Scan for the cell matching the given text and deliver its (X, Y) coordinate at center. 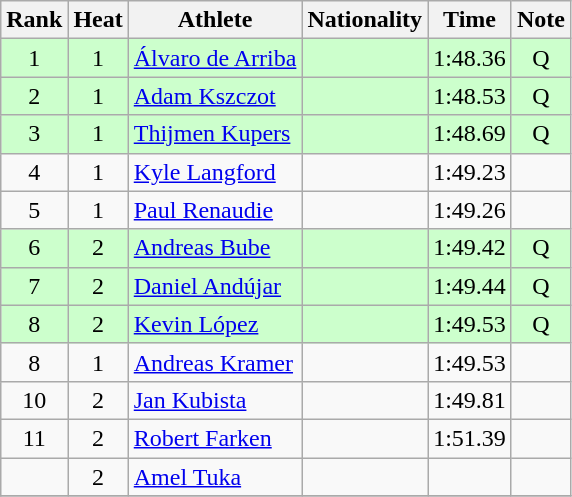
1:51.39 (470, 438)
Note (540, 20)
Kyle Langford (215, 172)
Amel Tuka (215, 477)
7 (34, 286)
Robert Farken (215, 438)
Athlete (215, 20)
Daniel Andújar (215, 286)
6 (34, 248)
5 (34, 210)
1:48.53 (470, 96)
1:49.42 (470, 248)
11 (34, 438)
1:49.44 (470, 286)
10 (34, 400)
Heat (98, 20)
Paul Renaudie (215, 210)
1:49.81 (470, 400)
Kevin López (215, 324)
Nationality (365, 20)
1:48.69 (470, 134)
Thijmen Kupers (215, 134)
Time (470, 20)
Andreas Kramer (215, 362)
1:49.23 (470, 172)
Rank (34, 20)
Jan Kubista (215, 400)
Andreas Bube (215, 248)
Álvaro de Arriba (215, 58)
1:48.36 (470, 58)
4 (34, 172)
1:49.26 (470, 210)
3 (34, 134)
Adam Kszczot (215, 96)
